From the cell containing the given text, extract its center point as (X, Y) coordinate. 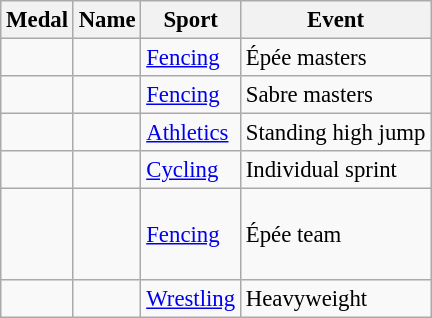
Event (335, 20)
Medal (38, 20)
Sport (191, 20)
Sabre masters (335, 95)
Athletics (191, 133)
Individual sprint (335, 170)
Name (107, 20)
Épée masters (335, 58)
Standing high jump (335, 133)
Cycling (191, 170)
Épée team (335, 235)
Wrestling (191, 299)
Heavyweight (335, 299)
